Output the (X, Y) coordinate of the center of the cell containing the given text.  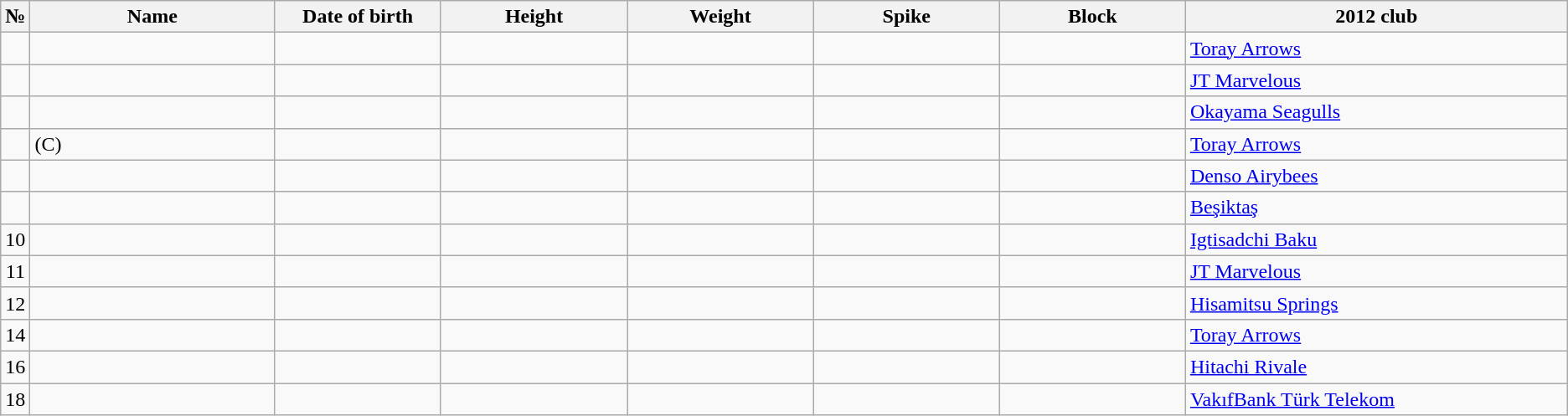
2012 club (1376, 17)
Date of birth (358, 17)
Denso Airybees (1376, 176)
18 (15, 399)
Hisamitsu Springs (1376, 303)
Name (152, 17)
16 (15, 367)
Height (534, 17)
11 (15, 271)
№ (15, 17)
10 (15, 239)
12 (15, 303)
Block (1092, 17)
14 (15, 335)
VakıfBank Türk Telekom (1376, 399)
Okayama Seagulls (1376, 112)
Beşiktaş (1376, 208)
(C) (152, 144)
Spike (906, 17)
Hitachi Rivale (1376, 367)
Weight (720, 17)
Igtisadchi Baku (1376, 239)
